Scan for the cell matching the given text and deliver its (X, Y) coordinate at center. 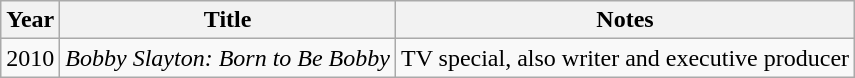
Bobby Slayton: Born to Be Bobby (228, 58)
2010 (30, 58)
Title (228, 20)
Notes (624, 20)
Year (30, 20)
TV special, also writer and executive producer (624, 58)
